Return the [x, y] coordinate for the center point of the cell that contains the specified text.  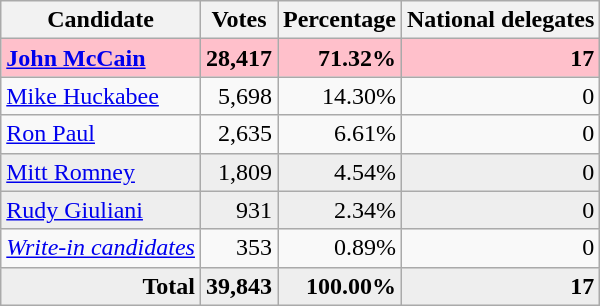
Rudy Giuliani [101, 210]
Mike Huckabee [101, 96]
Mitt Romney [101, 172]
National delegates [500, 20]
71.32% [340, 58]
Votes [238, 20]
2,635 [238, 134]
931 [238, 210]
Candidate [101, 20]
1,809 [238, 172]
Write-in candidates [101, 248]
Ron Paul [101, 134]
14.30% [340, 96]
Total [101, 286]
John McCain [101, 58]
Percentage [340, 20]
28,417 [238, 58]
2.34% [340, 210]
4.54% [340, 172]
353 [238, 248]
6.61% [340, 134]
0.89% [340, 248]
100.00% [340, 286]
5,698 [238, 96]
39,843 [238, 286]
